Capture the cell that displays the provided text and extract its (x, y) central coordinate. 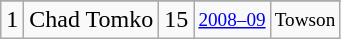
15 (176, 20)
2008–09 (232, 20)
Towson (305, 20)
Chad Tomko (92, 20)
1 (12, 20)
